Locate the cell with the specified text and output its [X, Y] center coordinate. 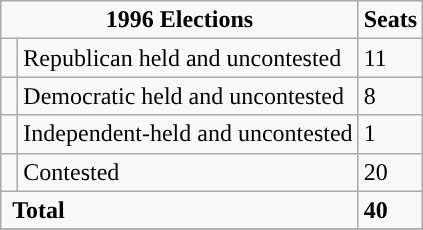
11 [390, 58]
1 [390, 134]
Independent-held and uncontested [188, 134]
Seats [390, 20]
Republican held and uncontested [188, 58]
1996 Elections [180, 20]
Total [180, 210]
40 [390, 210]
8 [390, 96]
Democratic held and uncontested [188, 96]
Contested [188, 172]
20 [390, 172]
